Return (X, Y) of the center of cell containing provided text 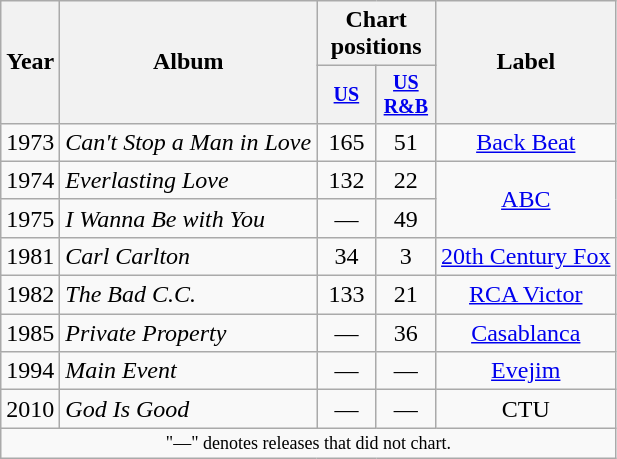
1985 (30, 333)
49 (406, 218)
36 (406, 333)
51 (406, 142)
1975 (30, 218)
Evejim (526, 371)
Casablanca (526, 333)
CTU (526, 409)
20th Century Fox (526, 256)
1973 (30, 142)
Label (526, 62)
165 (346, 142)
2010 (30, 409)
3 (406, 256)
God Is Good (188, 409)
133 (346, 295)
132 (346, 180)
Main Event (188, 371)
1982 (30, 295)
Everlasting Love (188, 180)
US R&B (406, 94)
1981 (30, 256)
1974 (30, 180)
ABC (526, 199)
21 (406, 295)
22 (406, 180)
Can't Stop a Man in Love (188, 142)
Back Beat (526, 142)
1994 (30, 371)
"—" denotes releases that did not chart. (308, 444)
34 (346, 256)
Private Property (188, 333)
RCA Victor (526, 295)
Album (188, 62)
Carl Carlton (188, 256)
I Wanna Be with You (188, 218)
US (346, 94)
Year (30, 62)
The Bad C.C. (188, 295)
Chart positions (376, 34)
